Return (x, y) of the center of cell containing provided text 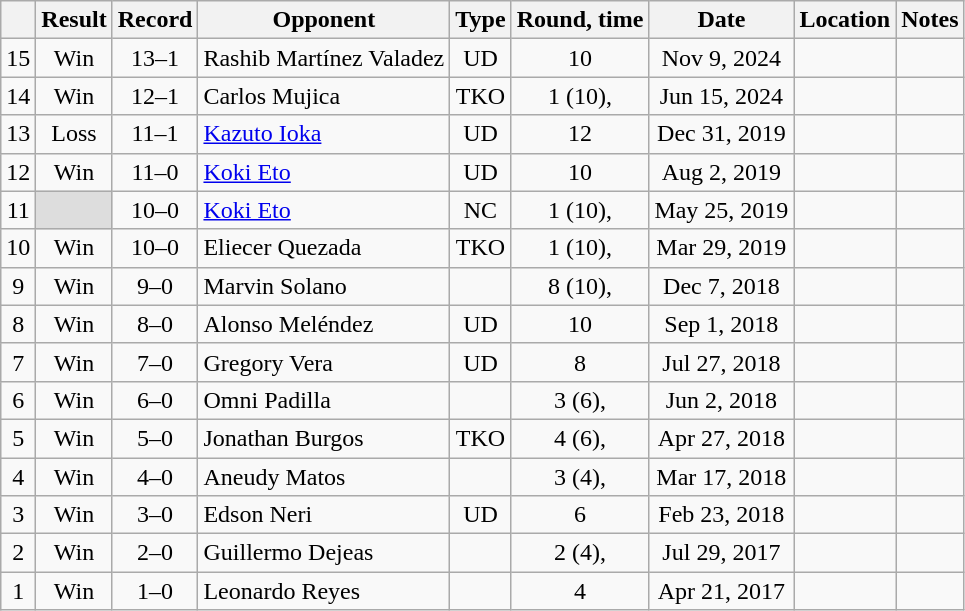
3 (4), (580, 477)
15 (18, 58)
Type (480, 20)
Opponent (324, 20)
5 (18, 438)
11–0 (155, 172)
1–0 (155, 591)
Location (845, 20)
Result (74, 20)
2 (18, 553)
3–0 (155, 515)
Notes (930, 20)
4 (6), (580, 438)
Record (155, 20)
13 (18, 134)
7–0 (155, 362)
Eliecer Quezada (324, 248)
Jul 29, 2017 (722, 553)
Round, time (580, 20)
Rashib Martínez Valadez (324, 58)
11–1 (155, 134)
Guillermo Dejeas (324, 553)
Mar 17, 2018 (722, 477)
Jul 27, 2018 (722, 362)
Date (722, 20)
NC (480, 210)
Loss (74, 134)
Aneudy Matos (324, 477)
May 25, 2019 (722, 210)
Edson Neri (324, 515)
Leonardo Reyes (324, 591)
Omni Padilla (324, 400)
Jonathan Burgos (324, 438)
Apr 27, 2018 (722, 438)
Jun 15, 2024 (722, 96)
Feb 23, 2018 (722, 515)
Dec 7, 2018 (722, 286)
Mar 29, 2019 (722, 248)
12–1 (155, 96)
Marvin Solano (324, 286)
2 (4), (580, 553)
3 (18, 515)
11 (18, 210)
Nov 9, 2024 (722, 58)
8 (10), (580, 286)
Apr 21, 2017 (722, 591)
3 (6), (580, 400)
7 (18, 362)
6–0 (155, 400)
8–0 (155, 324)
Aug 2, 2019 (722, 172)
Gregory Vera (324, 362)
5–0 (155, 438)
Carlos Mujica (324, 96)
1 (18, 591)
Sep 1, 2018 (722, 324)
2–0 (155, 553)
Alonso Meléndez (324, 324)
14 (18, 96)
9–0 (155, 286)
13–1 (155, 58)
Kazuto Ioka (324, 134)
4–0 (155, 477)
9 (18, 286)
Jun 2, 2018 (722, 400)
Dec 31, 2019 (722, 134)
